Return (X, Y) of the center of cell containing provided text 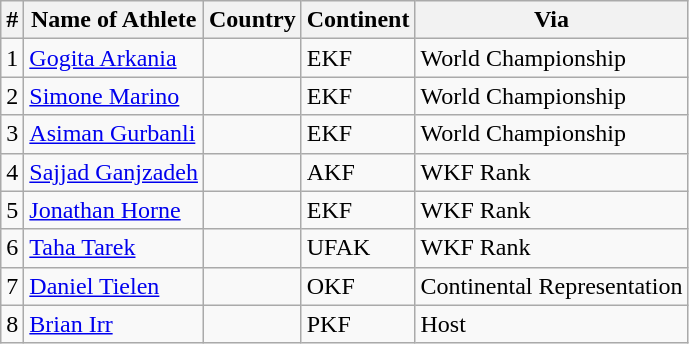
PKF (358, 324)
3 (12, 134)
# (12, 20)
Brian Irr (114, 324)
Daniel Tielen (114, 286)
Asiman Gurbanli (114, 134)
Name of Athlete (114, 20)
4 (12, 172)
Continent (358, 20)
8 (12, 324)
Continental Representation (552, 286)
AKF (358, 172)
7 (12, 286)
Gogita Arkania (114, 58)
Via (552, 20)
6 (12, 248)
Taha Tarek (114, 248)
1 (12, 58)
UFAK (358, 248)
Sajjad Ganjzadeh (114, 172)
Host (552, 324)
Simone Marino (114, 96)
5 (12, 210)
Jonathan Horne (114, 210)
Country (252, 20)
2 (12, 96)
OKF (358, 286)
